Provide the (X, Y) coordinate of the cell's center where the given text is located.  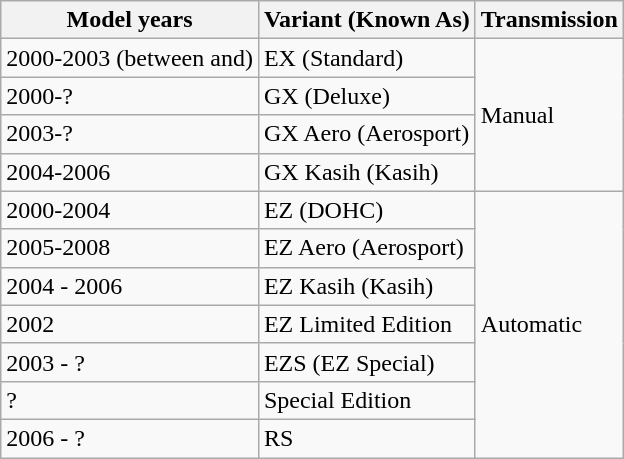
2002 (130, 324)
Special Edition (366, 400)
2000-2003 (between and) (130, 58)
Manual (549, 115)
RS (366, 438)
EZ Aero (Aerosport) (366, 248)
GX Aero (Aerosport) (366, 134)
2000-2004 (130, 210)
Transmission (549, 20)
EZ (DOHC) (366, 210)
? (130, 400)
2003 - ? (130, 362)
Automatic (549, 324)
EZS (EZ Special) (366, 362)
EX (Standard) (366, 58)
2005-2008 (130, 248)
GX (Deluxe) (366, 96)
GX Kasih (Kasih) (366, 172)
2004 - 2006 (130, 286)
2003-? (130, 134)
2006 - ? (130, 438)
Model years (130, 20)
Variant (Known As) (366, 20)
2000-? (130, 96)
EZ Limited Edition (366, 324)
EZ Kasih (Kasih) (366, 286)
2004-2006 (130, 172)
